Find where the given text appears and provide that cell's center as (X, Y) coordinate. 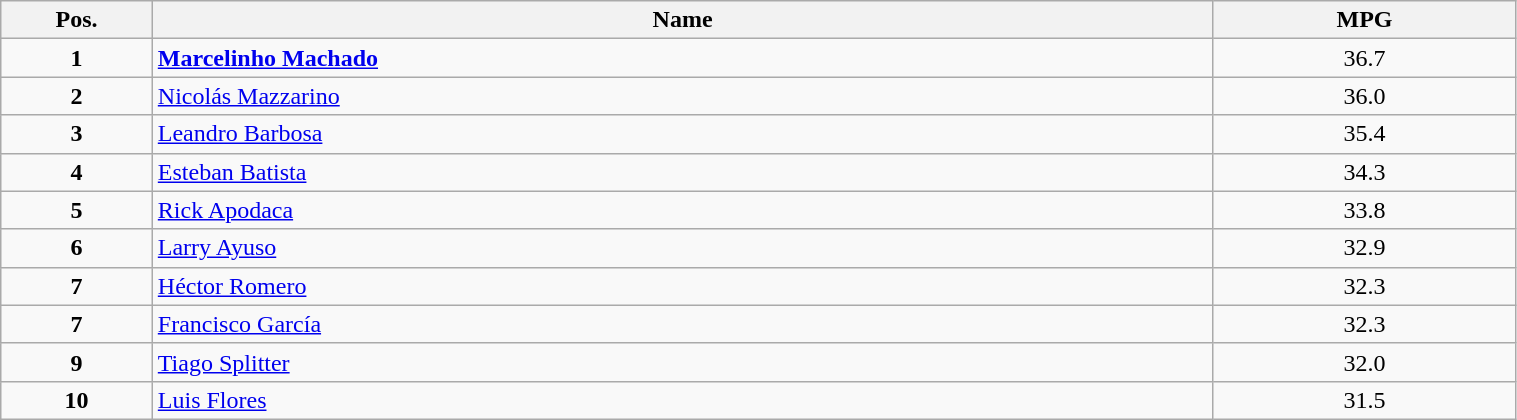
35.4 (1364, 134)
Marcelinho Machado (682, 58)
Leandro Barbosa (682, 134)
Luis Flores (682, 400)
6 (77, 248)
Francisco García (682, 324)
32.0 (1364, 362)
2 (77, 96)
3 (77, 134)
10 (77, 400)
1 (77, 58)
33.8 (1364, 210)
Esteban Batista (682, 172)
Larry Ayuso (682, 248)
36.7 (1364, 58)
Rick Apodaca (682, 210)
Pos. (77, 20)
MPG (1364, 20)
Héctor Romero (682, 286)
Name (682, 20)
Nicolás Mazzarino (682, 96)
34.3 (1364, 172)
4 (77, 172)
36.0 (1364, 96)
9 (77, 362)
5 (77, 210)
Tiago Splitter (682, 362)
31.5 (1364, 400)
32.9 (1364, 248)
